Locate the cell with the specified text and output its (x, y) center coordinate. 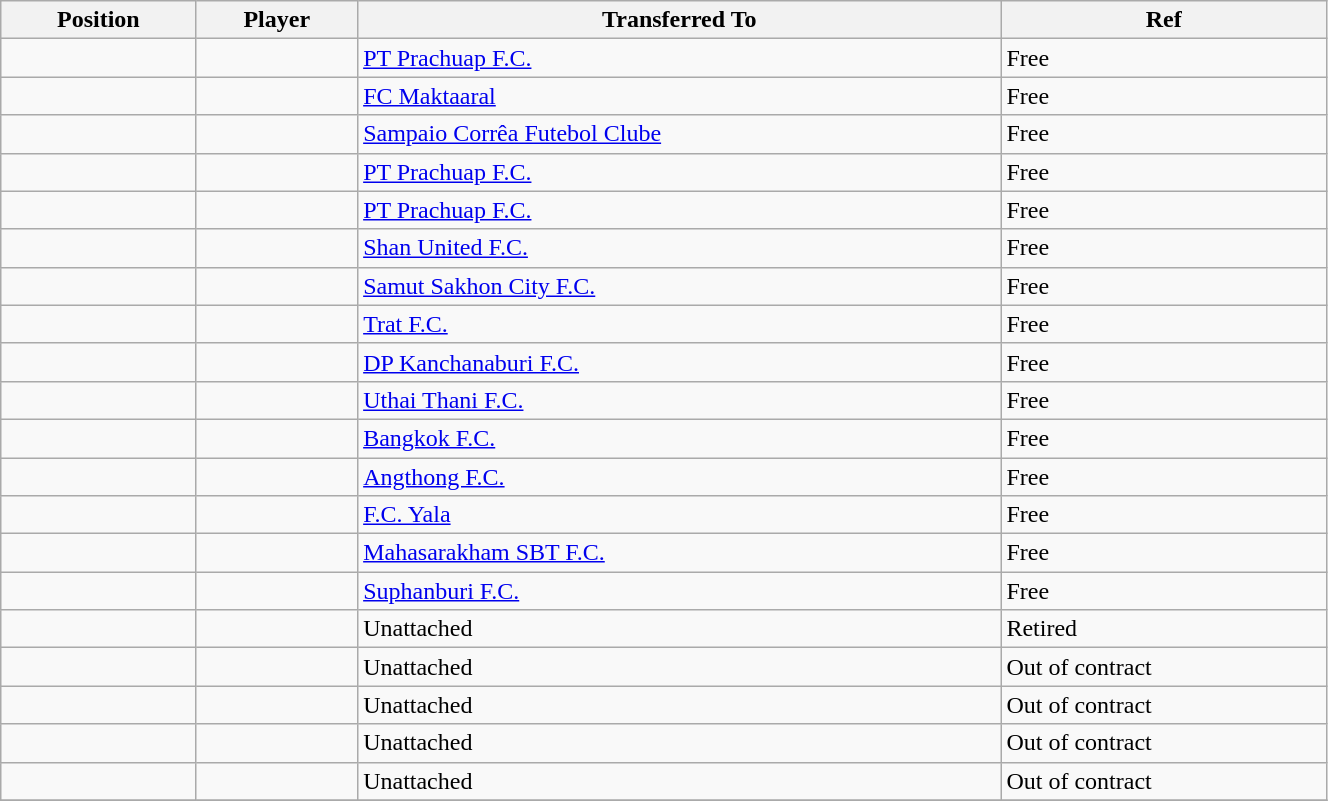
Suphanburi F.C. (680, 591)
Ref (1164, 20)
Retired (1164, 629)
Transferred To (680, 20)
Player (277, 20)
Uthai Thani F.C. (680, 400)
Shan United F.C. (680, 248)
Bangkok F.C. (680, 438)
Angthong F.C. (680, 477)
FC Maktaaral (680, 96)
Sampaio Corrêa Futebol Clube (680, 134)
DP Kanchanaburi F.C. (680, 362)
Mahasarakham SBT F.C. (680, 553)
Trat F.C. (680, 324)
Position (98, 20)
Samut Sakhon City F.C. (680, 286)
F.C. Yala (680, 515)
